For the text-containing cell, return its midpoint in [x, y] coordinate format. 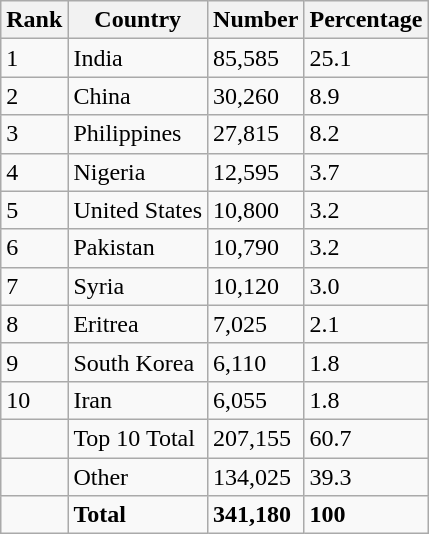
China [138, 96]
3.0 [366, 286]
Percentage [366, 20]
27,815 [256, 134]
12,595 [256, 172]
8 [34, 324]
India [138, 58]
3.7 [366, 172]
South Korea [138, 362]
Number [256, 20]
134,025 [256, 477]
60.7 [366, 438]
9 [34, 362]
6,110 [256, 362]
2.1 [366, 324]
207,155 [256, 438]
Philippines [138, 134]
Nigeria [138, 172]
39.3 [366, 477]
10 [34, 400]
Eritrea [138, 324]
25.1 [366, 58]
8.2 [366, 134]
6,055 [256, 400]
Country [138, 20]
2 [34, 96]
10,120 [256, 286]
10,800 [256, 210]
United States [138, 210]
Iran [138, 400]
30,260 [256, 96]
3 [34, 134]
Syria [138, 286]
Rank [34, 20]
Other [138, 477]
6 [34, 248]
100 [366, 515]
Total [138, 515]
5 [34, 210]
8.9 [366, 96]
1 [34, 58]
85,585 [256, 58]
4 [34, 172]
10,790 [256, 248]
7,025 [256, 324]
341,180 [256, 515]
Top 10 Total [138, 438]
Pakistan [138, 248]
7 [34, 286]
